Pinpoint the cell where the given text exists, returning its [X, Y] midpoint coordinate. 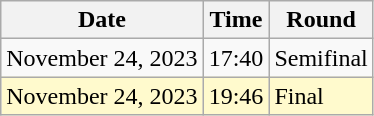
19:46 [236, 96]
Semifinal [321, 58]
Date [102, 20]
Final [321, 96]
17:40 [236, 58]
Round [321, 20]
Time [236, 20]
